Find where the given text appears and provide that cell's center as [x, y] coordinate. 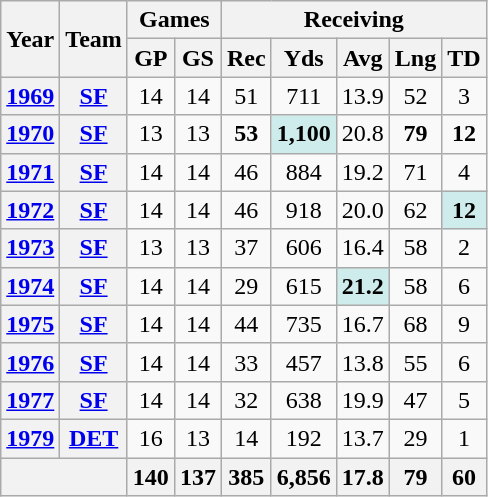
16.4 [362, 248]
1976 [30, 362]
385 [246, 477]
Rec [246, 58]
1,100 [304, 134]
16.7 [362, 324]
884 [304, 172]
2 [464, 248]
5 [464, 400]
1977 [30, 400]
638 [304, 400]
37 [246, 248]
Lng [415, 58]
53 [246, 134]
21.2 [362, 286]
71 [415, 172]
711 [304, 96]
TD [464, 58]
13.8 [362, 362]
1971 [30, 172]
6,856 [304, 477]
GP [150, 58]
20.8 [362, 134]
51 [246, 96]
44 [246, 324]
1 [464, 438]
17.8 [362, 477]
140 [150, 477]
137 [198, 477]
13.9 [362, 96]
32 [246, 400]
1969 [30, 96]
33 [246, 362]
47 [415, 400]
62 [415, 210]
1975 [30, 324]
606 [304, 248]
615 [304, 286]
Receiving [354, 20]
457 [304, 362]
1973 [30, 248]
GS [198, 58]
52 [415, 96]
DET [94, 438]
20.0 [362, 210]
16 [150, 438]
1979 [30, 438]
9 [464, 324]
3 [464, 96]
4 [464, 172]
13.7 [362, 438]
60 [464, 477]
918 [304, 210]
1972 [30, 210]
19.9 [362, 400]
Avg [362, 58]
735 [304, 324]
68 [415, 324]
1974 [30, 286]
Year [30, 39]
Games [174, 20]
55 [415, 362]
192 [304, 438]
1970 [30, 134]
Yds [304, 58]
19.2 [362, 172]
Team [94, 39]
